Detect which cell encompasses the target text, then output its (X, Y) center coordinate. 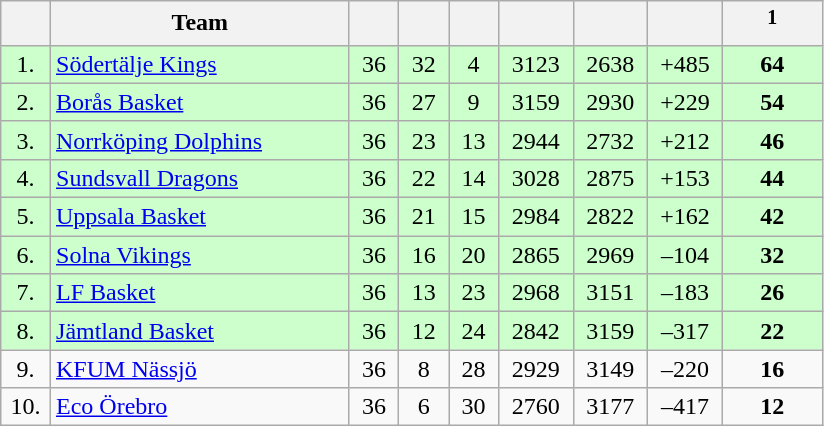
Sundsvall Dragons (200, 178)
2944 (536, 140)
Borås Basket (200, 102)
2984 (536, 217)
28 (474, 369)
15 (474, 217)
–104 (686, 255)
54 (772, 102)
4 (474, 64)
–317 (686, 331)
2930 (610, 102)
46 (772, 140)
1. (26, 64)
2638 (610, 64)
Eco Örebro (200, 407)
44 (772, 178)
3. (26, 140)
–220 (686, 369)
7. (26, 293)
–417 (686, 407)
+153 (686, 178)
3149 (610, 369)
3028 (536, 178)
Norrköping Dolphins (200, 140)
2842 (536, 331)
6. (26, 255)
LF Basket (200, 293)
3151 (610, 293)
14 (474, 178)
20 (474, 255)
2968 (536, 293)
10. (26, 407)
1 (772, 24)
9 (474, 102)
2875 (610, 178)
Solna Vikings (200, 255)
2. (26, 102)
21 (424, 217)
–183 (686, 293)
2760 (536, 407)
2822 (610, 217)
Södertälje Kings (200, 64)
2929 (536, 369)
3123 (536, 64)
8 (424, 369)
2865 (536, 255)
26 (772, 293)
8. (26, 331)
42 (772, 217)
6 (424, 407)
KFUM Nässjö (200, 369)
Team (200, 24)
24 (474, 331)
3177 (610, 407)
+485 (686, 64)
Uppsala Basket (200, 217)
+229 (686, 102)
+212 (686, 140)
5. (26, 217)
64 (772, 64)
Jämtland Basket (200, 331)
4. (26, 178)
2969 (610, 255)
9. (26, 369)
+162 (686, 217)
30 (474, 407)
2732 (610, 140)
27 (424, 102)
